Provide the [x, y] coordinate of the cell's center where the given text is located.  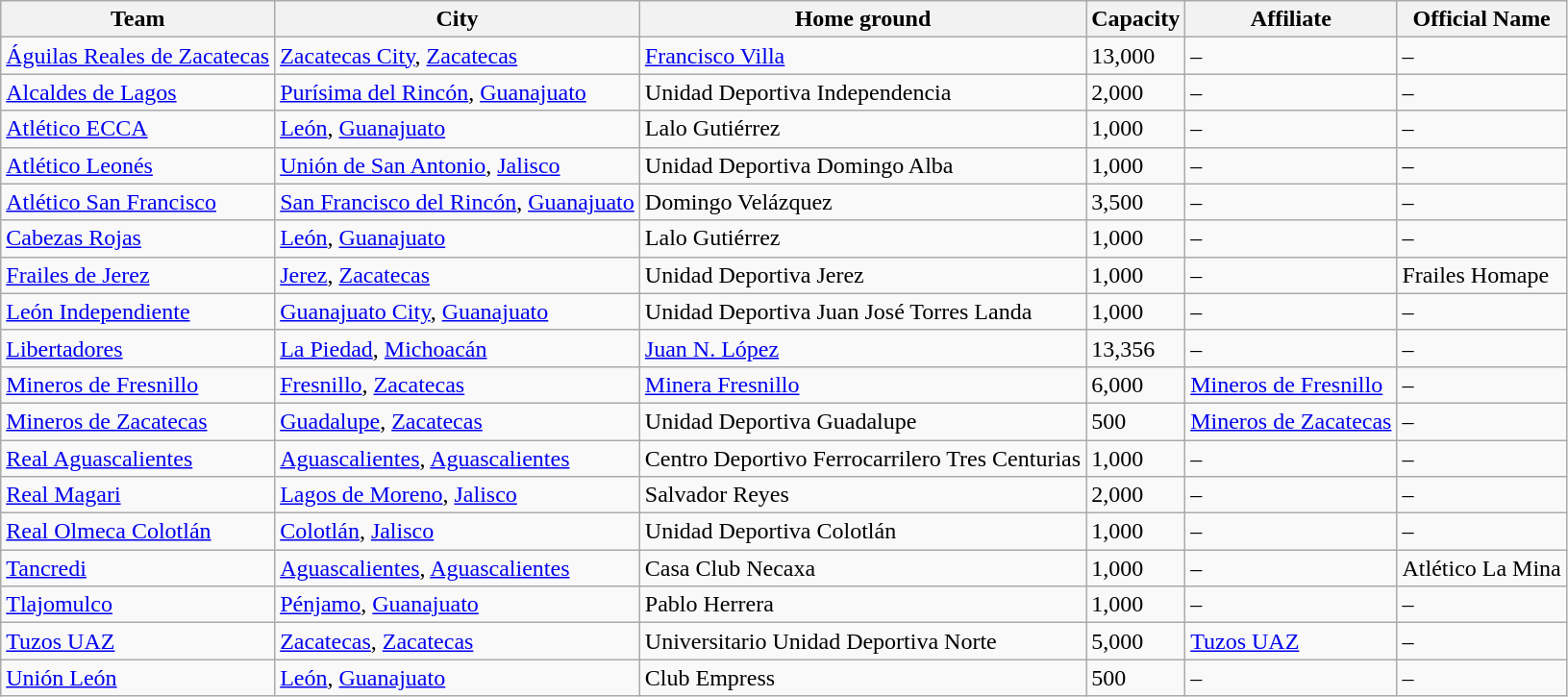
Frailes Homape [1481, 275]
Unidad Deportiva Juan José Torres Landa [862, 311]
5,000 [1136, 641]
Alcaldes de Lagos [138, 92]
Zacatecas, Zacatecas [458, 641]
Unidad Deportiva Independencia [862, 92]
Francisco Villa [862, 56]
Minera Fresnillo [862, 385]
Casa Club Necaxa [862, 568]
Tlajomulco [138, 605]
Juan N. López [862, 348]
Lagos de Moreno, Jalisco [458, 495]
Pablo Herrera [862, 605]
León Independiente [138, 311]
Unidad Deportiva Colotlán [862, 532]
13,356 [1136, 348]
Atlético Leonés [138, 165]
Unión León [138, 678]
Fresnillo, Zacatecas [458, 385]
Unidad Deportiva Jerez [862, 275]
Team [138, 19]
Home ground [862, 19]
Unidad Deportiva Guadalupe [862, 421]
Club Empress [862, 678]
6,000 [1136, 385]
Unidad Deportiva Domingo Alba [862, 165]
San Francisco del Rincón, Guanajuato [458, 202]
Zacatecas City, Zacatecas [458, 56]
Universitario Unidad Deportiva Norte [862, 641]
Colotlán, Jalisco [458, 532]
La Piedad, Michoacán [458, 348]
Affiliate [1291, 19]
Salvador Reyes [862, 495]
Jerez, Zacatecas [458, 275]
Cabezas Rojas [138, 238]
Libertadores [138, 348]
Real Olmeca Colotlán [138, 532]
Guadalupe, Zacatecas [458, 421]
Frailes de Jerez [138, 275]
13,000 [1136, 56]
Tancredi [138, 568]
Atlético San Francisco [138, 202]
Águilas Reales de Zacatecas [138, 56]
Centro Deportivo Ferrocarrilero Tres Centurias [862, 459]
Unión de San Antonio, Jalisco [458, 165]
Domingo Velázquez [862, 202]
Atlético ECCA [138, 129]
3,500 [1136, 202]
Atlético La Mina [1481, 568]
Purísima del Rincón, Guanajuato [458, 92]
Pénjamo, Guanajuato [458, 605]
Capacity [1136, 19]
Real Magari [138, 495]
City [458, 19]
Guanajuato City, Guanajuato [458, 311]
Official Name [1481, 19]
Real Aguascalientes [138, 459]
